Capture the cell that displays the provided text and extract its [x, y] central coordinate. 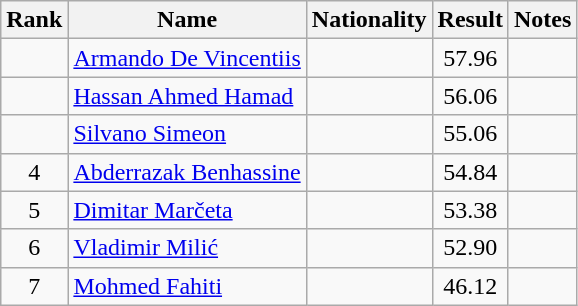
Name [187, 20]
6 [34, 248]
54.84 [470, 172]
56.06 [470, 96]
53.38 [470, 210]
Mohmed Fahiti [187, 286]
Rank [34, 20]
4 [34, 172]
Dimitar Marčeta [187, 210]
57.96 [470, 58]
7 [34, 286]
Silvano Simeon [187, 134]
Nationality [369, 20]
Armando De Vincentiis [187, 58]
Vladimir Milić [187, 248]
Result [470, 20]
46.12 [470, 286]
55.06 [470, 134]
Hassan Ahmed Hamad [187, 96]
Abderrazak Benhassine [187, 172]
5 [34, 210]
Notes [542, 20]
52.90 [470, 248]
